Find where the given text appears and provide that cell's center as [X, Y] coordinate. 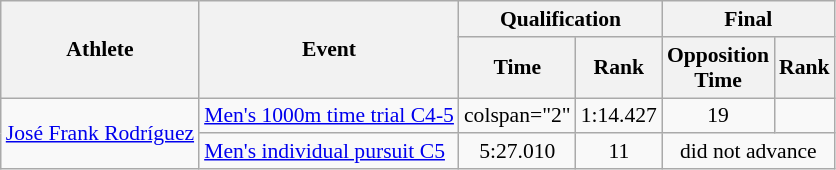
Men's 1000m time trial C4-5 [329, 116]
José Frank Rodríguez [100, 134]
19 [718, 116]
OppositionTime [718, 68]
1:14.427 [619, 116]
Athlete [100, 50]
11 [619, 152]
Men's individual pursuit C5 [329, 152]
Qualification [560, 19]
Final [748, 19]
5:27.010 [518, 152]
colspan="2" [518, 116]
Event [329, 50]
Time [518, 68]
did not advance [748, 152]
